Pinpoint the cell where the given text exists, returning its (X, Y) midpoint coordinate. 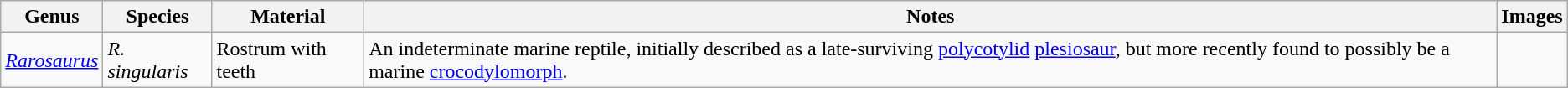
Images (1532, 17)
Rostrum with teeth (288, 60)
Genus (52, 17)
Rarosaurus (52, 60)
R. singularis (157, 60)
Notes (931, 17)
Species (157, 17)
Material (288, 17)
